Output the (x, y) coordinate of the center of the cell containing the given text.  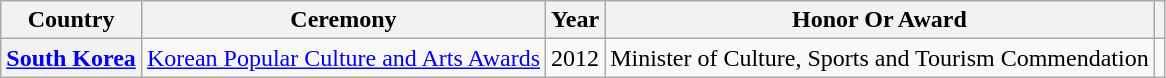
South Korea (72, 58)
Ceremony (343, 20)
Country (72, 20)
Year (576, 20)
Minister of Culture, Sports and Tourism Commendation (880, 58)
Korean Popular Culture and Arts Awards (343, 58)
Honor Or Award (880, 20)
2012 (576, 58)
